Pinpoint the cell where the given text exists, returning its (X, Y) midpoint coordinate. 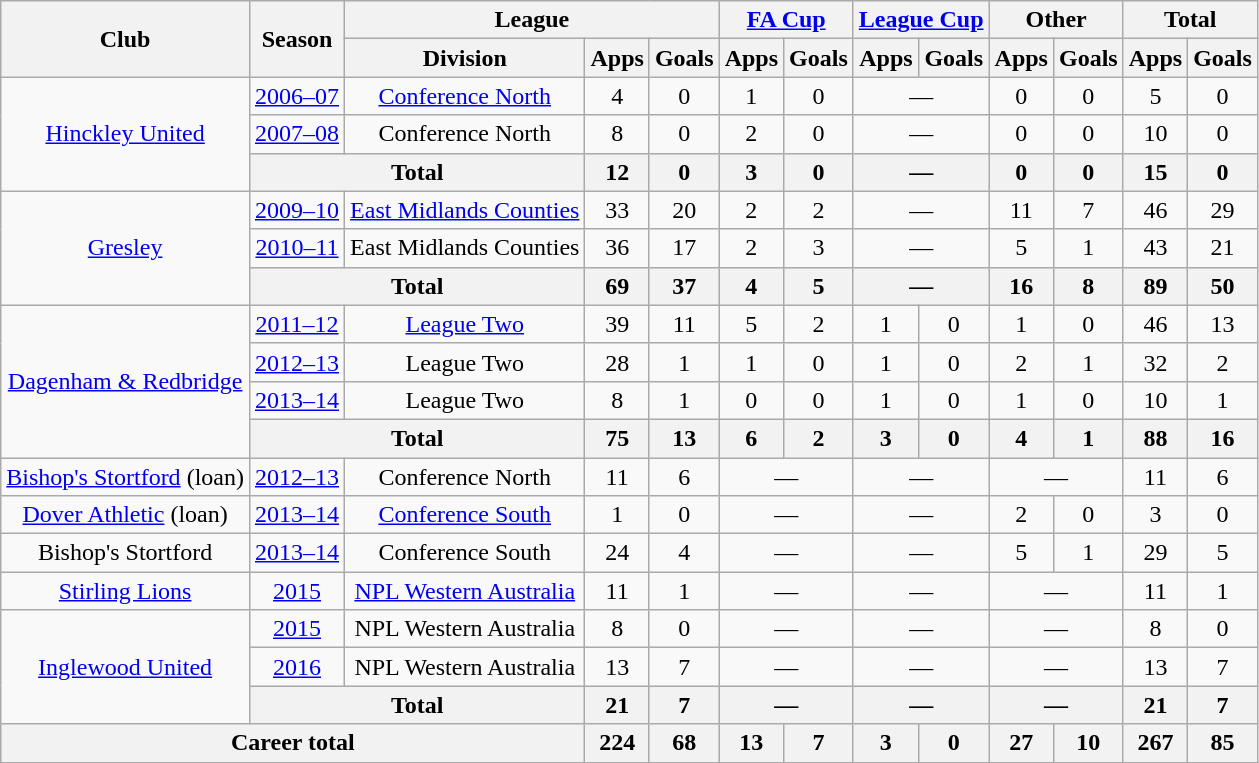
Division (465, 58)
68 (684, 743)
Other (1056, 20)
2009–10 (296, 210)
267 (1155, 743)
224 (617, 743)
39 (617, 324)
12 (617, 172)
Career total (293, 743)
FA Cup (786, 20)
43 (1155, 248)
Hinckley United (126, 134)
75 (617, 438)
27 (1021, 743)
2006–07 (296, 96)
28 (617, 362)
17 (684, 248)
Inglewood United (126, 667)
2007–08 (296, 134)
Bishop's Stortford (loan) (126, 477)
Season (296, 39)
Bishop's Stortford (126, 553)
85 (1223, 743)
Gresley (126, 248)
2016 (296, 667)
2011–12 (296, 324)
League Cup (921, 20)
37 (684, 286)
88 (1155, 438)
Dagenham & Redbridge (126, 381)
Dover Athletic (loan) (126, 515)
36 (617, 248)
50 (1223, 286)
69 (617, 286)
League (532, 20)
32 (1155, 362)
20 (684, 210)
Stirling Lions (126, 591)
24 (617, 553)
15 (1155, 172)
33 (617, 210)
2010–11 (296, 248)
89 (1155, 286)
Club (126, 39)
